Determine the (X, Y) coordinate at the center of the cell enclosing the given text.  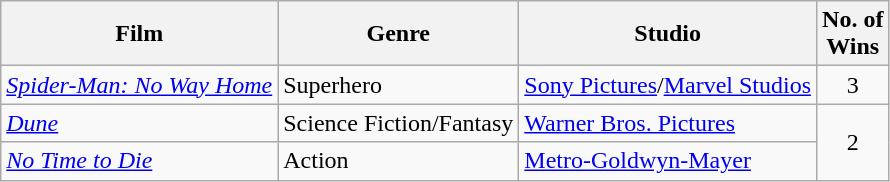
Science Fiction/Fantasy (398, 123)
3 (853, 85)
Metro-Goldwyn-Mayer (668, 161)
Film (140, 34)
Superhero (398, 85)
Dune (140, 123)
Spider-Man: No Way Home (140, 85)
2 (853, 142)
Studio (668, 34)
Sony Pictures/Marvel Studios (668, 85)
Action (398, 161)
Warner Bros. Pictures (668, 123)
No. ofWins (853, 34)
No Time to Die (140, 161)
Genre (398, 34)
